For the text-containing cell, return its midpoint in [X, Y] coordinate format. 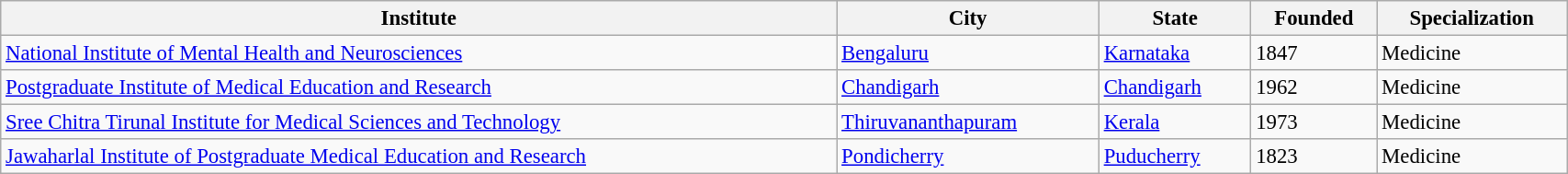
1962 [1314, 87]
Karnataka [1175, 53]
Sree Chitra Tirunal Institute for Medical Sciences and Technology [419, 122]
Postgraduate Institute of Medical Education and Research [419, 87]
Kerala [1175, 122]
Puducherry [1175, 157]
Founded [1314, 18]
Pondicherry [968, 157]
Bengaluru [968, 53]
1973 [1314, 122]
Specialization [1472, 18]
National Institute of Mental Health and Neurosciences [419, 53]
Thiruvananthapuram [968, 122]
Jawaharlal Institute of Postgraduate Medical Education and Research [419, 157]
City [968, 18]
State [1175, 18]
1823 [1314, 157]
Institute [419, 18]
1847 [1314, 53]
